Output the (X, Y) coordinate of the center of the cell containing the given text.  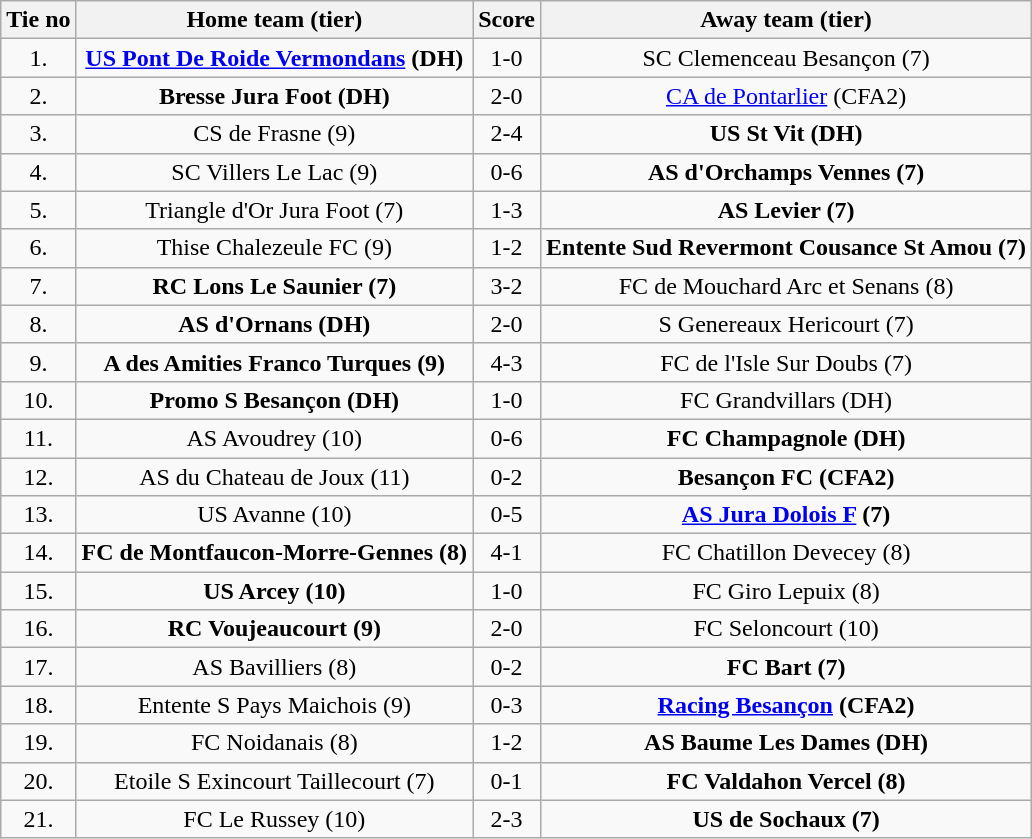
CA de Pontarlier (CFA2) (786, 96)
US Avanne (10) (274, 515)
AS Jura Dolois F (7) (786, 515)
2. (38, 96)
0-3 (507, 705)
13. (38, 515)
3-2 (507, 286)
Etoile S Exincourt Taillecourt (7) (274, 781)
12. (38, 477)
Bresse Jura Foot (DH) (274, 96)
Entente S Pays Maichois (9) (274, 705)
A des Amities Franco Turques (9) (274, 362)
2-3 (507, 819)
AS Baume Les Dames (DH) (786, 743)
4-1 (507, 553)
RC Lons Le Saunier (7) (274, 286)
Besançon FC (CFA2) (786, 477)
10. (38, 400)
US St Vit (DH) (786, 134)
Tie no (38, 20)
4. (38, 172)
2-4 (507, 134)
FC Chatillon Devecey (8) (786, 553)
15. (38, 591)
US Pont De Roide Vermondans (DH) (274, 58)
4-3 (507, 362)
AS Avoudrey (10) (274, 438)
US Arcey (10) (274, 591)
FC Valdahon Vercel (8) (786, 781)
9. (38, 362)
FC Giro Lepuix (8) (786, 591)
0-1 (507, 781)
18. (38, 705)
AS d'Orchamps Vennes (7) (786, 172)
8. (38, 324)
FC Grandvillars (DH) (786, 400)
AS Bavilliers (8) (274, 667)
19. (38, 743)
Promo S Besançon (DH) (274, 400)
AS Levier (7) (786, 210)
CS de Frasne (9) (274, 134)
16. (38, 629)
FC Bart (7) (786, 667)
11. (38, 438)
3. (38, 134)
SC Villers Le Lac (9) (274, 172)
Racing Besançon (CFA2) (786, 705)
6. (38, 248)
FC de Mouchard Arc et Senans (8) (786, 286)
1. (38, 58)
RC Voujeaucourt (9) (274, 629)
20. (38, 781)
Away team (tier) (786, 20)
AS du Chateau de Joux (11) (274, 477)
14. (38, 553)
FC Le Russey (10) (274, 819)
Triangle d'Or Jura Foot (7) (274, 210)
FC de l'Isle Sur Doubs (7) (786, 362)
0-5 (507, 515)
Entente Sud Revermont Cousance St Amou (7) (786, 248)
FC de Montfaucon-Morre-Gennes (8) (274, 553)
S Genereaux Hericourt (7) (786, 324)
1-3 (507, 210)
SC Clemenceau Besançon (7) (786, 58)
Score (507, 20)
17. (38, 667)
5. (38, 210)
Home team (tier) (274, 20)
21. (38, 819)
FC Seloncourt (10) (786, 629)
AS d'Ornans (DH) (274, 324)
FC Noidanais (8) (274, 743)
US de Sochaux (7) (786, 819)
Thise Chalezeule FC (9) (274, 248)
FC Champagnole (DH) (786, 438)
7. (38, 286)
